Output the [x, y] coordinate of the center of the cell containing the given text.  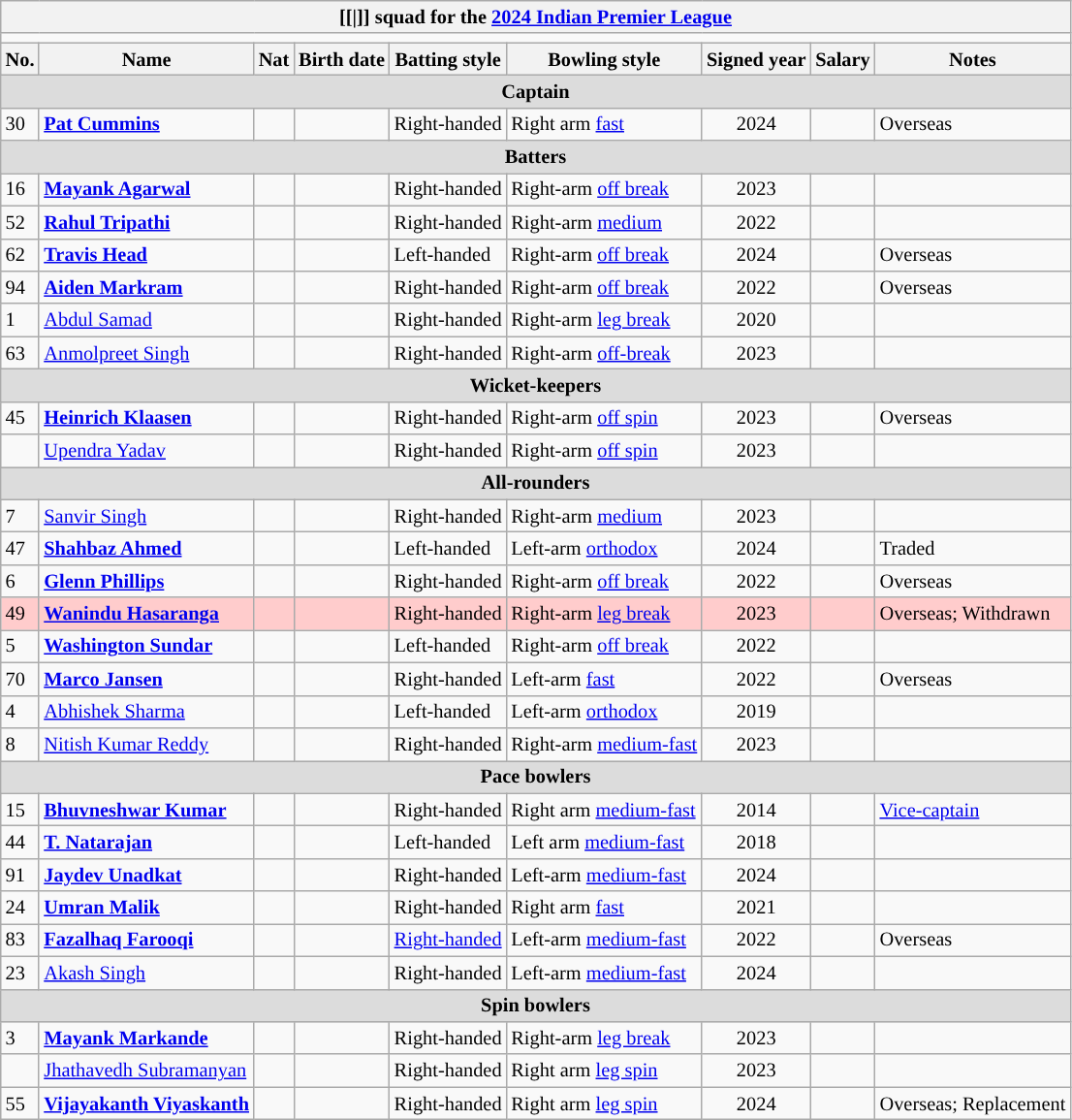
Jhathavedh Subramanyan [145, 1071]
All-rounders [535, 483]
T. Natarajan [145, 842]
62 [20, 255]
Overseas; Withdrawn [973, 614]
Fazalhaq Farooqi [145, 940]
1 [20, 320]
Nat [273, 59]
Abhishek Sharma [145, 712]
30 [20, 124]
Shahbaz Ahmed [145, 548]
Batting style [448, 59]
16 [20, 189]
47 [20, 548]
Jaydev Unadkat [145, 875]
15 [20, 810]
Mayank Markande [145, 1038]
55 [20, 1104]
Heinrich Klaasen [145, 418]
Washington Sundar [145, 646]
Marco Jansen [145, 679]
2021 [756, 908]
Right-arm off-break [604, 353]
3 [20, 1038]
Umran Malik [145, 908]
Vijayakanth Viyaskanth [145, 1104]
Batters [535, 157]
44 [20, 842]
Right arm medium-fast [604, 810]
45 [20, 418]
Glenn Phillips [145, 581]
Aiden Markram [145, 287]
Left arm medium-fast [604, 842]
83 [20, 940]
Spin bowlers [535, 1006]
Name [145, 59]
Abdul Samad [145, 320]
Sanvir Singh [145, 516]
Travis Head [145, 255]
Pat Cummins [145, 124]
Vice-captain [973, 810]
49 [20, 614]
23 [20, 973]
Notes [973, 59]
Bowling style [604, 59]
Upendra Yadav [145, 451]
Captain [535, 91]
Birth date [341, 59]
5 [20, 646]
Mayank Agarwal [145, 189]
2019 [756, 712]
Signed year [756, 59]
24 [20, 908]
Wicket-keepers [535, 385]
Overseas; Replacement [973, 1104]
70 [20, 679]
Left-arm fast [604, 679]
2018 [756, 842]
Pace bowlers [535, 777]
Salary [842, 59]
2020 [756, 320]
[[|]] squad for the 2024 Indian Premier League [535, 16]
8 [20, 744]
Traded [973, 548]
4 [20, 712]
52 [20, 222]
Wanindu Hasaranga [145, 614]
91 [20, 875]
Rahul Tripathi [145, 222]
Anmolpreet Singh [145, 353]
7 [20, 516]
Right-arm medium-fast [604, 744]
6 [20, 581]
Akash Singh [145, 973]
No. [20, 59]
Nitish Kumar Reddy [145, 744]
2014 [756, 810]
Bhuvneshwar Kumar [145, 810]
63 [20, 353]
94 [20, 287]
